Detect which cell encompasses the target text, then output its (X, Y) center coordinate. 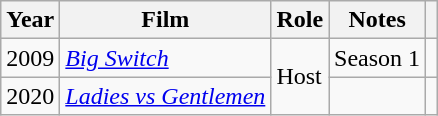
Season 1 (378, 58)
Notes (378, 20)
Role (300, 20)
2009 (30, 58)
Big Switch (166, 58)
Host (300, 77)
2020 (30, 96)
Ladies vs Gentlemen (166, 96)
Film (166, 20)
Year (30, 20)
